From the cell containing the given text, extract its center point as [x, y] coordinate. 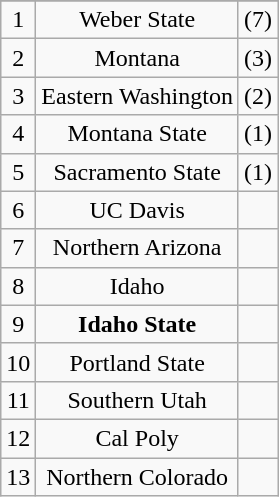
9 [18, 324]
2 [18, 58]
1 [18, 20]
(3) [258, 58]
11 [18, 400]
Idaho [138, 286]
Eastern Washington [138, 96]
5 [18, 172]
Southern Utah [138, 400]
Northern Colorado [138, 477]
12 [18, 438]
Sacramento State [138, 172]
Idaho State [138, 324]
7 [18, 248]
(2) [258, 96]
8 [18, 286]
Cal Poly [138, 438]
(7) [258, 20]
13 [18, 477]
4 [18, 134]
Northern Arizona [138, 248]
Montana State [138, 134]
6 [18, 210]
Montana [138, 58]
UC Davis [138, 210]
Weber State [138, 20]
Portland State [138, 362]
10 [18, 362]
3 [18, 96]
